Detect which cell encompasses the target text, then output its (x, y) center coordinate. 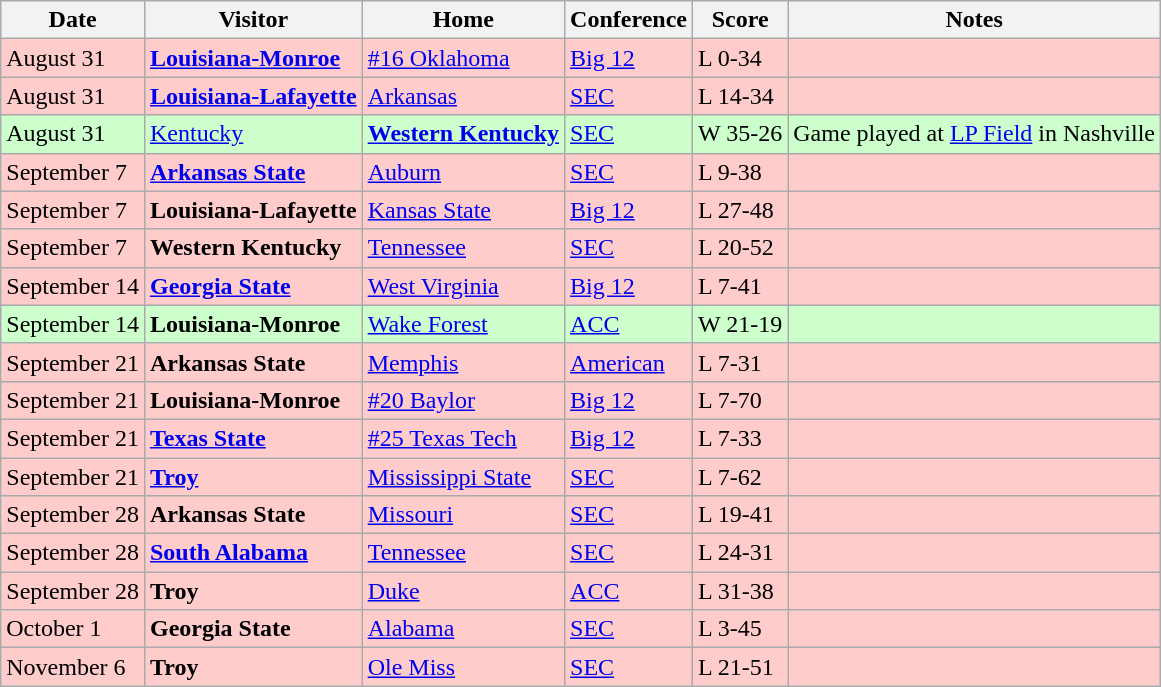
#16 Oklahoma (463, 58)
Duke (463, 591)
L 7-70 (740, 400)
L 7-31 (740, 362)
L 7-62 (740, 477)
L 14-34 (740, 96)
Date (73, 20)
Mississippi State (463, 477)
W 35-26 (740, 134)
L 27-48 (740, 210)
L 31-38 (740, 591)
Kentucky (253, 134)
Game played at LP Field in Nashville (974, 134)
Texas State (253, 438)
#20 Baylor (463, 400)
South Alabama (253, 553)
Wake Forest (463, 324)
Missouri (463, 515)
Arkansas (463, 96)
L 24-31 (740, 553)
November 6 (73, 667)
L 0-34 (740, 58)
L 7-41 (740, 286)
L 3-45 (740, 629)
Notes (974, 20)
American (629, 362)
Conference (629, 20)
Kansas State (463, 210)
Home (463, 20)
L 20-52 (740, 248)
Ole Miss (463, 667)
#25 Texas Tech (463, 438)
Memphis (463, 362)
L 9-38 (740, 172)
L 7-33 (740, 438)
L 21-51 (740, 667)
L 19-41 (740, 515)
Visitor (253, 20)
October 1 (73, 629)
Alabama (463, 629)
Auburn (463, 172)
Score (740, 20)
West Virginia (463, 286)
W 21-19 (740, 324)
